Pinpoint the cell where the given text exists, returning its [X, Y] midpoint coordinate. 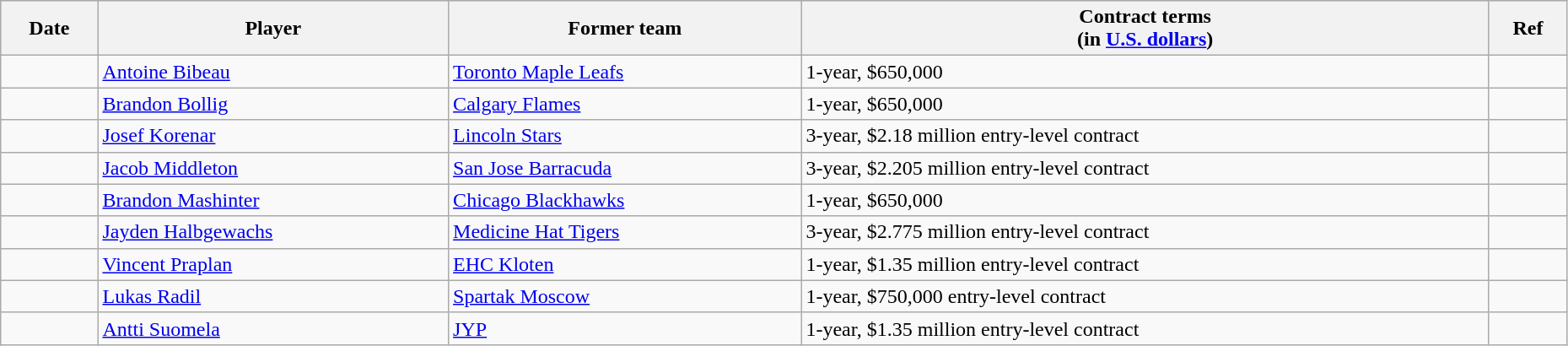
Date [49, 29]
Medicine Hat Tigers [625, 232]
3-year, $2.205 million entry-level contract [1145, 168]
Former team [625, 29]
3-year, $2.18 million entry-level contract [1145, 136]
JYP [625, 328]
Chicago Blackhawks [625, 200]
Josef Korenar [273, 136]
EHC Kloten [625, 264]
Antoine Bibeau [273, 72]
Lincoln Stars [625, 136]
Jayden Halbgewachs [273, 232]
Brandon Bollig [273, 104]
Lukas Radil [273, 296]
3-year, $2.775 million entry-level contract [1145, 232]
Toronto Maple Leafs [625, 72]
Contract terms(in U.S. dollars) [1145, 29]
Vincent Praplan [273, 264]
Spartak Moscow [625, 296]
Brandon Mashinter [273, 200]
Antti Suomela [273, 328]
Calgary Flames [625, 104]
1-year, $750,000 entry-level contract [1145, 296]
Jacob Middleton [273, 168]
San Jose Barracuda [625, 168]
Ref [1528, 29]
Player [273, 29]
